Find where the given text appears and provide that cell's center as (x, y) coordinate. 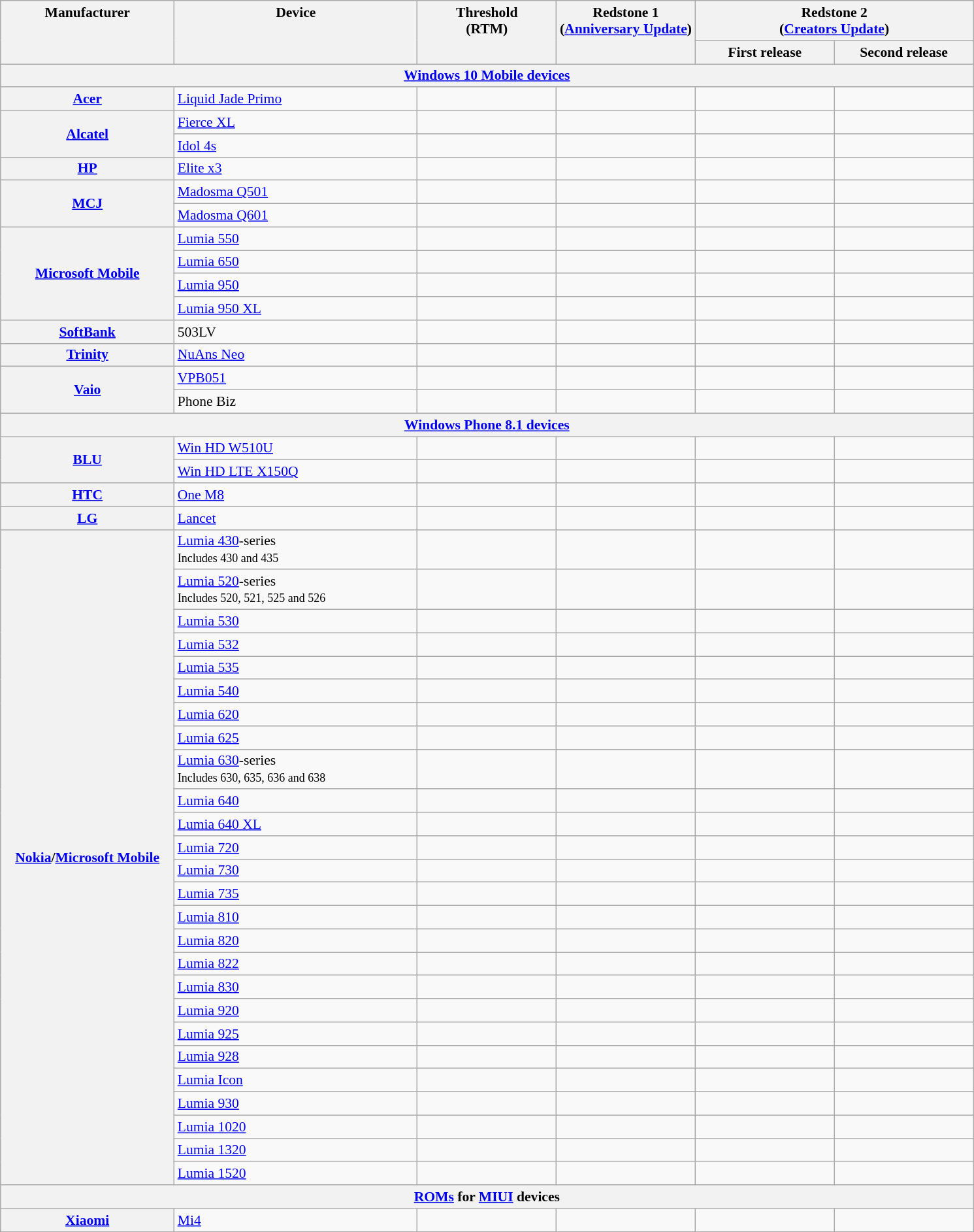
VPB051 (296, 378)
Lumia 822 (296, 964)
Windows 10 Mobile devices (487, 76)
Lumia 640 XL (296, 824)
Lumia 520-seriesIncludes 520, 521, 525 and 526 (296, 590)
Lumia 550 (296, 239)
Lumia 535 (296, 668)
Madosma Q601 (296, 216)
Lumia 540 (296, 691)
503LV (296, 332)
MCJ (88, 204)
Win HD LTE X150Q (296, 472)
Device (296, 33)
Lumia 928 (296, 1057)
Lumia 620 (296, 714)
Lumia 1020 (296, 1127)
Lumia 430-seriesIncludes 430 and 435 (296, 549)
Phone Biz (296, 402)
Acer (88, 99)
First release (764, 52)
NuAns Neo (296, 355)
Mi4 (296, 1220)
Lumia 720 (296, 848)
Lumia 920 (296, 1010)
BLU (88, 460)
Lumia 810 (296, 918)
Microsoft Mobile (88, 273)
Lumia 532 (296, 644)
Lumia 930 (296, 1104)
Threshold(RTM) (487, 33)
Lumia 950 XL (296, 308)
Lumia 630-seriesIncludes 630, 635, 636 and 638 (296, 769)
Windows Phone 8.1 devices (487, 425)
ROMs for MIUI devices (487, 1197)
SoftBank (88, 332)
Second release (904, 52)
Lancet (296, 518)
Trinity (88, 355)
HP (88, 169)
Lumia Icon (296, 1080)
Alcatel (88, 133)
Lumia 1520 (296, 1174)
Madosma Q501 (296, 192)
Lumia 640 (296, 801)
Lumia 730 (296, 871)
Win HD W510U (296, 448)
HTC (88, 495)
LG (88, 518)
Liquid Jade Primo (296, 99)
Lumia 625 (296, 738)
Lumia 950 (296, 286)
Lumia 530 (296, 622)
Elite x3 (296, 169)
One M8 (296, 495)
Fierce XL (296, 122)
Redstone 1(Anniversary Update) (626, 33)
Idol 4s (296, 146)
Redstone 2(Creators Update) (834, 21)
Lumia 1320 (296, 1150)
Lumia 830 (296, 988)
Vaio (88, 390)
Manufacturer (88, 33)
Lumia 735 (296, 894)
Lumia 650 (296, 262)
Xiaomi (88, 1220)
Lumia 925 (296, 1034)
Lumia 820 (296, 941)
Nokia/Microsoft Mobile (88, 857)
